Detect which cell encompasses the target text, then output its (x, y) center coordinate. 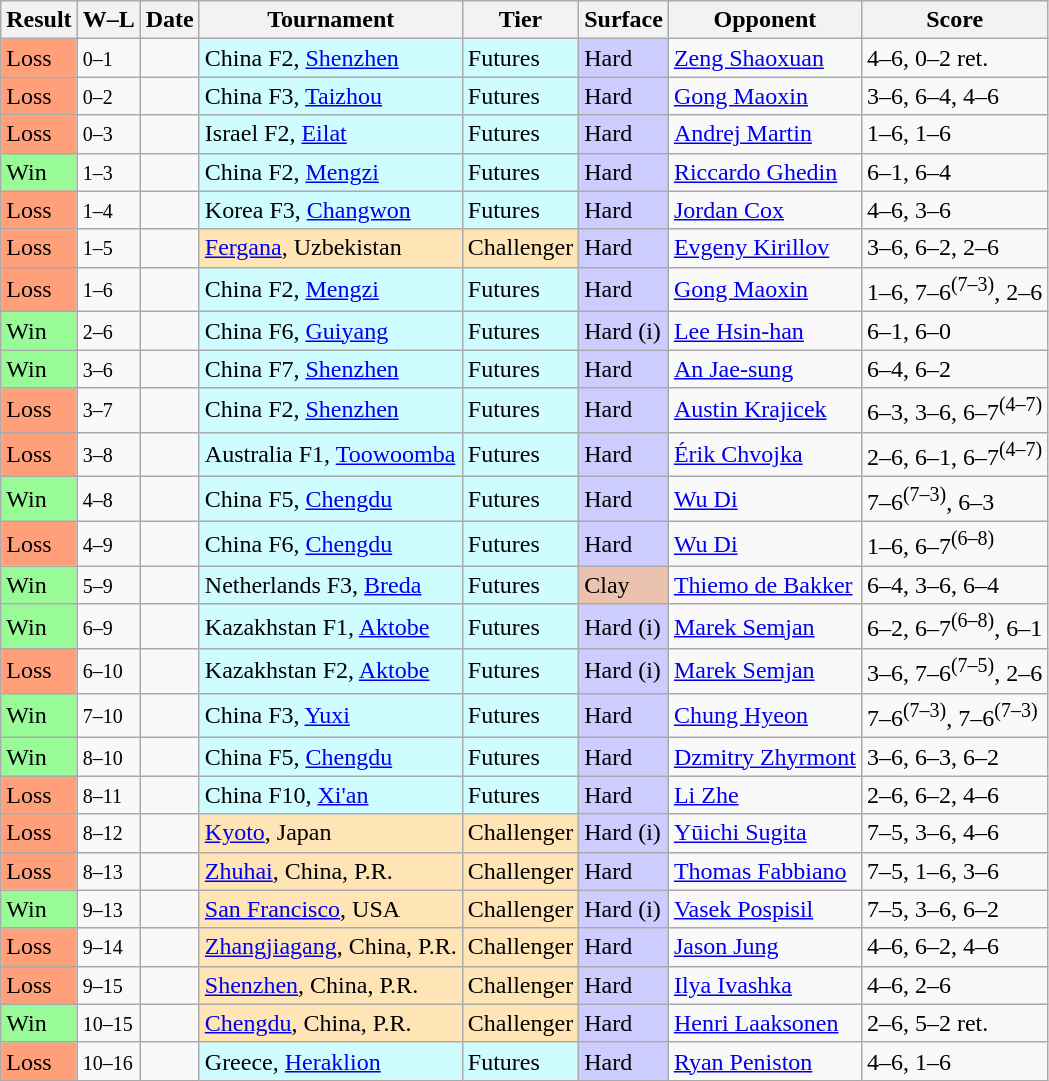
8–13 (108, 871)
9–14 (108, 947)
3–6 (108, 369)
Jason Jung (764, 947)
4–6, 1–6 (954, 1061)
1–4 (108, 210)
7–6(7–3), 7–6(7–3) (954, 716)
San Francisco, USA (330, 909)
2–6 (108, 331)
4–9 (108, 544)
Clay (624, 585)
Date (170, 20)
6–9 (108, 626)
7–6(7–3), 6–3 (954, 500)
Yūichi Sugita (764, 833)
7–5, 1–6, 3–6 (954, 871)
Henri Laaksonen (764, 1023)
1–5 (108, 248)
Score (954, 20)
Tournament (330, 20)
7–10 (108, 716)
1–6, 6–7(6–8) (954, 544)
0–1 (108, 58)
3–7 (108, 410)
6–4, 6–2 (954, 369)
Zhangjiagang, China, P.R. (330, 947)
Korea F3, Changwon (330, 210)
2–6, 6–2, 4–6 (954, 795)
6–10 (108, 672)
Li Zhe (764, 795)
Tier (520, 20)
4–6, 2–6 (954, 985)
Érik Chvojka (764, 454)
Zeng Shaoxuan (764, 58)
6–1, 6–4 (954, 172)
1–3 (108, 172)
W–L (108, 20)
Ilya Ivashka (764, 985)
Ryan Peniston (764, 1061)
Vasek Pospisil (764, 909)
China F7, Shenzhen (330, 369)
4–6, 3–6 (954, 210)
Kazakhstan F1, Aktobe (330, 626)
0–3 (108, 134)
Israel F2, Eilat (330, 134)
2–6, 5–2 ret. (954, 1023)
9–15 (108, 985)
6–2, 6–7(6–8), 6–1 (954, 626)
China F3, Yuxi (330, 716)
3–6, 6–4, 4–6 (954, 96)
8–12 (108, 833)
9–13 (108, 909)
Riccardo Ghedin (764, 172)
Chung Hyeon (764, 716)
Fergana, Uzbekistan (330, 248)
China F10, Xi'an (330, 795)
1–6, 7–6(7–3), 2–6 (954, 290)
7–5, 3–6, 4–6 (954, 833)
6–3, 3–6, 6–7(4–7) (954, 410)
7–5, 3–6, 6–2 (954, 909)
Lee Hsin-han (764, 331)
Kyoto, Japan (330, 833)
Andrej Martin (764, 134)
8–10 (108, 757)
10–15 (108, 1023)
2–6, 6–1, 6–7(4–7) (954, 454)
Zhuhai, China, P.R. (330, 871)
Evgeny Kirillov (764, 248)
Result (39, 20)
3–8 (108, 454)
Jordan Cox (764, 210)
Australia F1, Toowoomba (330, 454)
3–6, 6–2, 2–6 (954, 248)
1–6 (108, 290)
An Jae-sung (764, 369)
Dzmitry Zhyrmont (764, 757)
Shenzhen, China, P.R. (330, 985)
China F3, Taizhou (330, 96)
Chengdu, China, P.R. (330, 1023)
8–11 (108, 795)
5–9 (108, 585)
10–16 (108, 1061)
4–6, 0–2 ret. (954, 58)
3–6, 6–3, 6–2 (954, 757)
China F6, Guiyang (330, 331)
Austin Krajicek (764, 410)
Opponent (764, 20)
China F6, Chengdu (330, 544)
Thomas Fabbiano (764, 871)
6–4, 3–6, 6–4 (954, 585)
3–6, 7–6(7–5), 2–6 (954, 672)
4–8 (108, 500)
Thiemo de Bakker (764, 585)
4–6, 6–2, 4–6 (954, 947)
Netherlands F3, Breda (330, 585)
Surface (624, 20)
Greece, Heraklion (330, 1061)
Kazakhstan F2, Aktobe (330, 672)
0–2 (108, 96)
1–6, 1–6 (954, 134)
6–1, 6–0 (954, 331)
